For the text-containing cell, return its midpoint in (X, Y) coordinate format. 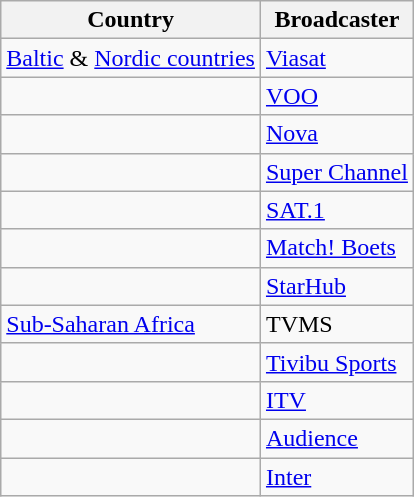
StarHub (336, 286)
Audience (336, 438)
Super Channel (336, 172)
Baltic & Nordic countries (131, 58)
Viasat (336, 58)
VOO (336, 96)
Match! Boets (336, 248)
Country (131, 20)
Nova (336, 134)
Sub-Saharan Africa (131, 324)
Tivibu Sports (336, 362)
Broadcaster (336, 20)
TVMS (336, 324)
SAT.1 (336, 210)
Inter (336, 477)
ITV (336, 400)
